Scan for the cell matching the given text and deliver its [X, Y] coordinate at center. 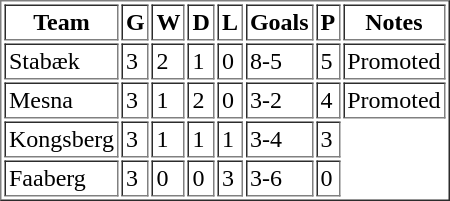
Stabæk [61, 62]
Team [61, 22]
3-4 [279, 140]
4 [328, 100]
Mesna [61, 100]
W [168, 22]
Notes [394, 22]
8-5 [279, 62]
Faaberg [61, 178]
3-6 [279, 178]
5 [328, 62]
P [328, 22]
3-2 [279, 100]
L [230, 22]
Goals [279, 22]
G [135, 22]
D [201, 22]
Kongsberg [61, 140]
